Detect which cell encompasses the target text, then output its (x, y) center coordinate. 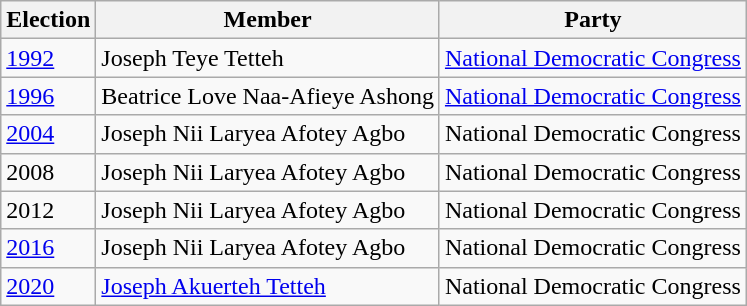
2016 (48, 248)
Election (48, 20)
1996 (48, 96)
Joseph Akuerteh Tetteh (268, 286)
Party (592, 20)
1992 (48, 58)
2020 (48, 286)
2004 (48, 134)
Joseph Teye Tetteh (268, 58)
2012 (48, 210)
2008 (48, 172)
Beatrice Love Naa-Afieye Ashong (268, 96)
Member (268, 20)
